Return the [X, Y] coordinate for the center point of the cell that contains the specified text.  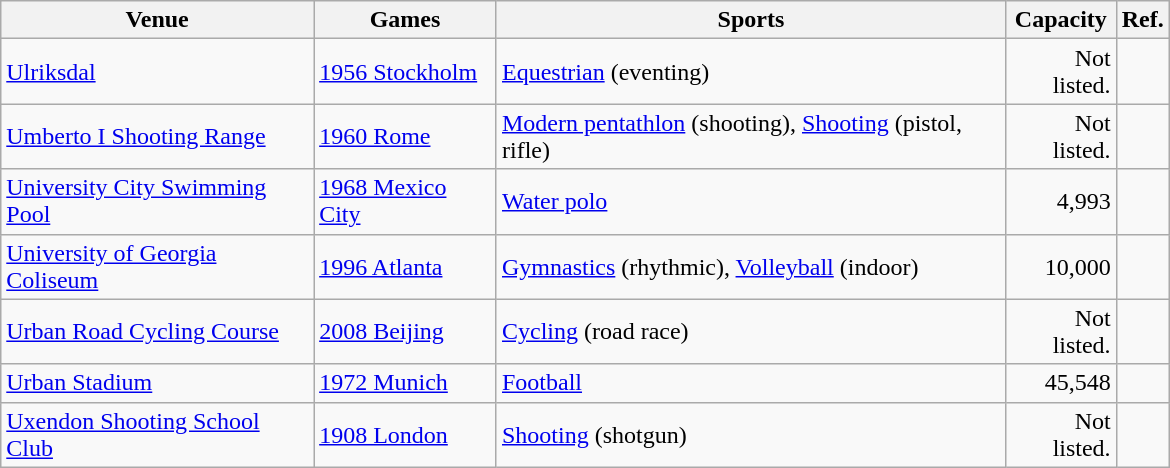
Urban Road Cycling Course [158, 332]
Football [750, 383]
45,548 [1060, 383]
Water polo [750, 202]
2008 Beijing [406, 332]
University City Swimming Pool [158, 202]
Shooting (shotgun) [750, 434]
Ref. [1142, 20]
Modern pentathlon (shooting), Shooting (pistol, rifle) [750, 136]
1996 Atlanta [406, 266]
1956 Stockholm [406, 72]
University of Georgia Coliseum [158, 266]
Sports [750, 20]
1968 Mexico City [406, 202]
10,000 [1060, 266]
Capacity [1060, 20]
Urban Stadium [158, 383]
Gymnastics (rhythmic), Volleyball (indoor) [750, 266]
Ulriksdal [158, 72]
Cycling (road race) [750, 332]
Umberto I Shooting Range [158, 136]
Uxendon Shooting School Club [158, 434]
Venue [158, 20]
Games [406, 20]
Equestrian (eventing) [750, 72]
4,993 [1060, 202]
1972 Munich [406, 383]
1960 Rome [406, 136]
1908 London [406, 434]
